Locate the cell with the specified text and output its (x, y) center coordinate. 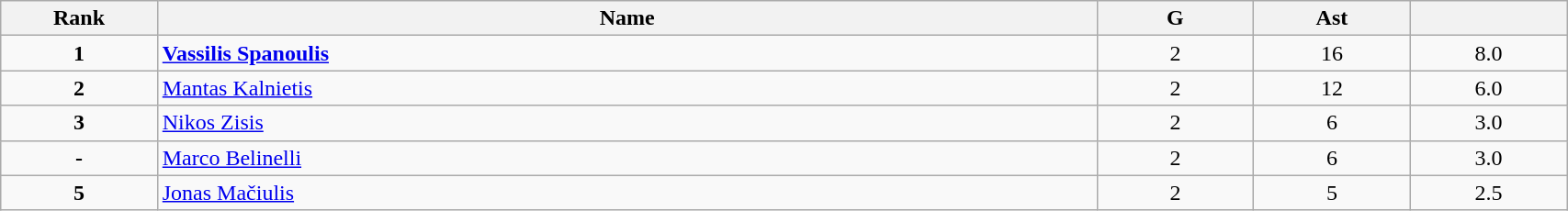
Rank (79, 18)
Mantas Kalnietis (626, 88)
16 (1332, 53)
1 (79, 53)
Name (626, 18)
Jonas Mačiulis (626, 193)
Ast (1332, 18)
Nikos Zisis (626, 123)
2.5 (1488, 193)
12 (1332, 88)
Vassilis Spanoulis (626, 53)
Marco Belinelli (626, 158)
3 (79, 123)
- (79, 158)
6.0 (1488, 88)
G (1175, 18)
8.0 (1488, 53)
